Provide the (x, y) coordinate of the cell's center where the given text is located.  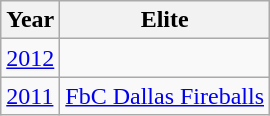
Elite (165, 20)
Year (30, 20)
FbC Dallas Fireballs (165, 96)
2012 (30, 58)
2011 (30, 96)
